Scan for the cell matching the given text and deliver its [x, y] coordinate at center. 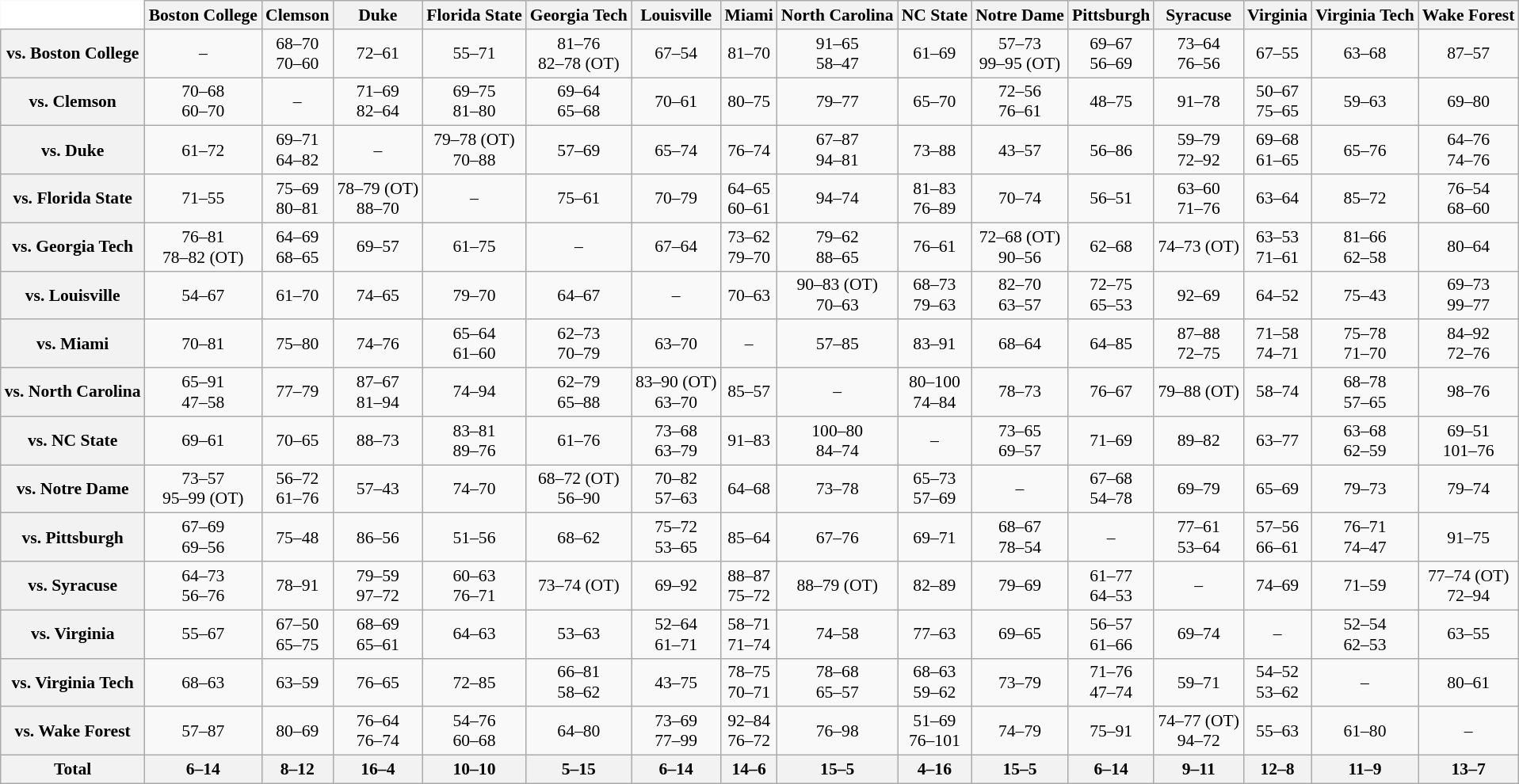
92–69 [1198, 295]
76–6476–74 [379, 732]
54–5253–62 [1277, 683]
77–79 [297, 393]
vs. Notre Dame [73, 489]
Notre Dame [1020, 15]
67–64 [677, 247]
10–10 [474, 770]
69–71 [935, 537]
87–6781–94 [379, 393]
73–79 [1020, 683]
60–6376–71 [474, 586]
91–78 [1198, 101]
56–5761–66 [1111, 634]
79–74 [1469, 489]
68–6965–61 [379, 634]
63–55 [1469, 634]
75–61 [578, 198]
vs. Pittsburgh [73, 537]
64–68 [748, 489]
71–59 [1364, 586]
13–7 [1469, 770]
63–6071–76 [1198, 198]
91–83 [748, 440]
68–7379–63 [935, 295]
70–61 [677, 101]
72–61 [379, 54]
83–90 (OT)63–70 [677, 393]
69–65 [1020, 634]
86–56 [379, 537]
73–6476–56 [1198, 54]
74–65 [379, 295]
82–89 [935, 586]
8–12 [297, 770]
vs. North Carolina [73, 393]
14–6 [748, 770]
77–63 [935, 634]
51–6976–101 [935, 732]
69–6861–65 [1277, 150]
vs. Miami [73, 344]
68–64 [1020, 344]
69–51101–76 [1469, 440]
43–75 [677, 683]
61–7764–53 [1111, 586]
79–69 [1020, 586]
61–80 [1364, 732]
68–6359–62 [935, 683]
85–64 [748, 537]
9–11 [1198, 770]
Clemson [297, 15]
75–6980–81 [297, 198]
76–67 [1111, 393]
68–72 (OT)56–90 [578, 489]
64–6968–65 [297, 247]
75–7253–65 [677, 537]
73–6569–57 [1020, 440]
78–7570–71 [748, 683]
80–10074–84 [935, 393]
64–80 [578, 732]
68–6778–54 [1020, 537]
79–77 [838, 101]
70–81 [203, 344]
100–8084–74 [838, 440]
79–70 [474, 295]
55–63 [1277, 732]
94–74 [838, 198]
67–5065–75 [297, 634]
55–67 [203, 634]
73–74 (OT) [578, 586]
70–74 [1020, 198]
84–9272–76 [1469, 344]
73–5795–99 (OT) [203, 489]
52–5462–53 [1364, 634]
57–5666–61 [1277, 537]
63–59 [297, 683]
68–62 [578, 537]
74–69 [1277, 586]
76–98 [838, 732]
63–77 [1277, 440]
80–75 [748, 101]
11–9 [1364, 770]
85–72 [1364, 198]
74–77 (OT)94–72 [1198, 732]
54–67 [203, 295]
vs. Virginia [73, 634]
78–73 [1020, 393]
79–6288–65 [838, 247]
vs. Clemson [73, 101]
16–4 [379, 770]
88–79 (OT) [838, 586]
53–63 [578, 634]
72–85 [474, 683]
90–83 (OT)70–63 [838, 295]
57–85 [838, 344]
58–7171–74 [748, 634]
87–57 [1469, 54]
79–78 (OT)70–88 [474, 150]
70–6860–70 [203, 101]
69–79 [1198, 489]
66–8158–62 [578, 683]
71–55 [203, 198]
64–7674–76 [1469, 150]
81–8376–89 [935, 198]
77–74 (OT)72–94 [1469, 586]
64–67 [578, 295]
62–7965–88 [578, 393]
73–6863–79 [677, 440]
67–6969–56 [203, 537]
Virginia Tech [1364, 15]
80–61 [1469, 683]
65–69 [1277, 489]
75–48 [297, 537]
71–69 [1111, 440]
69–92 [677, 586]
56–86 [1111, 150]
69–7581–80 [474, 101]
70–79 [677, 198]
61–75 [474, 247]
79–5997–72 [379, 586]
52–6461–71 [677, 634]
55–71 [474, 54]
69–61 [203, 440]
57–43 [379, 489]
Virginia [1277, 15]
68–7857–65 [1364, 393]
vs. Virginia Tech [73, 683]
68–63 [203, 683]
72–68 (OT)90–56 [1020, 247]
65–7357–69 [935, 489]
75–91 [1111, 732]
Louisville [677, 15]
62–68 [1111, 247]
64–6560–61 [748, 198]
vs. Boston College [73, 54]
67–55 [1277, 54]
68–7070–60 [297, 54]
69–80 [1469, 101]
Miami [748, 15]
51–56 [474, 537]
Syracuse [1198, 15]
65–74 [677, 150]
71–5874–71 [1277, 344]
78–6865–57 [838, 683]
57–87 [203, 732]
65–70 [935, 101]
64–7356–76 [203, 586]
91–75 [1469, 537]
87–8872–75 [1198, 344]
81–7682–78 (OT) [578, 54]
63–70 [677, 344]
48–75 [1111, 101]
79–88 (OT) [1198, 393]
83–8189–76 [474, 440]
65–6461–60 [474, 344]
77–6153–64 [1198, 537]
Florida State [474, 15]
North Carolina [838, 15]
vs. Syracuse [73, 586]
61–76 [578, 440]
43–57 [1020, 150]
69–74 [1198, 634]
vs. Duke [73, 150]
54–7660–68 [474, 732]
75–43 [1364, 295]
73–6279–70 [748, 247]
74–76 [379, 344]
61–69 [935, 54]
74–70 [474, 489]
76–61 [935, 247]
63–5371–61 [1277, 247]
63–6862–59 [1364, 440]
65–9147–58 [203, 393]
72–5676–61 [1020, 101]
80–64 [1469, 247]
vs. Florida State [73, 198]
73–6977–99 [677, 732]
88–8775–72 [748, 586]
67–76 [838, 537]
56–51 [1111, 198]
64–85 [1111, 344]
78–91 [297, 586]
83–91 [935, 344]
73–88 [935, 150]
74–94 [474, 393]
vs. NC State [73, 440]
75–7871–70 [1364, 344]
63–64 [1277, 198]
88–73 [379, 440]
Total [73, 770]
82–7063–57 [1020, 295]
63–68 [1364, 54]
59–71 [1198, 683]
58–74 [1277, 393]
76–65 [379, 683]
76–8178–82 (OT) [203, 247]
72–7565–53 [1111, 295]
Wake Forest [1469, 15]
70–63 [748, 295]
80–69 [297, 732]
70–65 [297, 440]
81–6662–58 [1364, 247]
81–70 [748, 54]
50–6775–65 [1277, 101]
71–7647–74 [1111, 683]
57–7399–95 (OT) [1020, 54]
59–63 [1364, 101]
56–7261–76 [297, 489]
74–58 [838, 634]
vs. Wake Forest [73, 732]
64–63 [474, 634]
4–16 [935, 770]
70–8257–63 [677, 489]
92–8476–72 [748, 732]
Duke [379, 15]
78–79 (OT)88–70 [379, 198]
Pittsburgh [1111, 15]
69–7164–82 [297, 150]
12–8 [1277, 770]
71–6982–64 [379, 101]
79–73 [1364, 489]
Georgia Tech [578, 15]
61–72 [203, 150]
64–52 [1277, 295]
vs. Louisville [73, 295]
61–70 [297, 295]
76–7174–47 [1364, 537]
69–6756–69 [1111, 54]
69–6465–68 [578, 101]
67–54 [677, 54]
65–76 [1364, 150]
98–76 [1469, 393]
59–7972–92 [1198, 150]
76–74 [748, 150]
75–80 [297, 344]
74–79 [1020, 732]
Boston College [203, 15]
62–7370–79 [578, 344]
69–57 [379, 247]
57–69 [578, 150]
74–73 (OT) [1198, 247]
5–15 [578, 770]
89–82 [1198, 440]
76–5468–60 [1469, 198]
73–78 [838, 489]
69–7399–77 [1469, 295]
91–6558–47 [838, 54]
NC State [935, 15]
67–6854–78 [1111, 489]
67–8794–81 [838, 150]
vs. Georgia Tech [73, 247]
85–57 [748, 393]
